Extract the (X, Y) coordinate from the center of the cell holding the provided text.  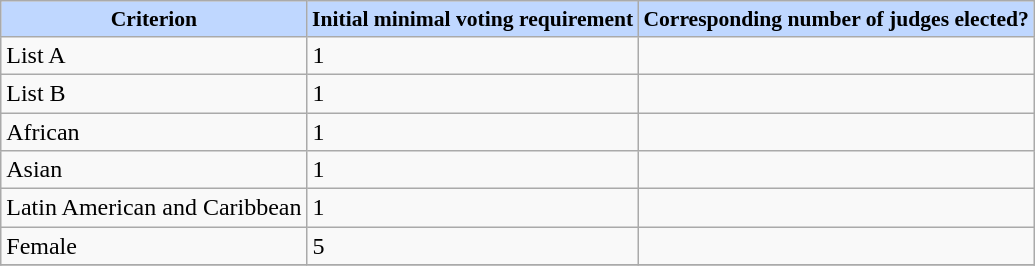
5 (472, 246)
List B (154, 93)
Criterion (154, 19)
Latin American and Caribbean (154, 208)
List A (154, 55)
African (154, 131)
Asian (154, 170)
Female (154, 246)
Corresponding number of judges elected? (836, 19)
Initial minimal voting requirement (472, 19)
